Identify which cell holds the provided text, then report its [x, y] central coordinate. 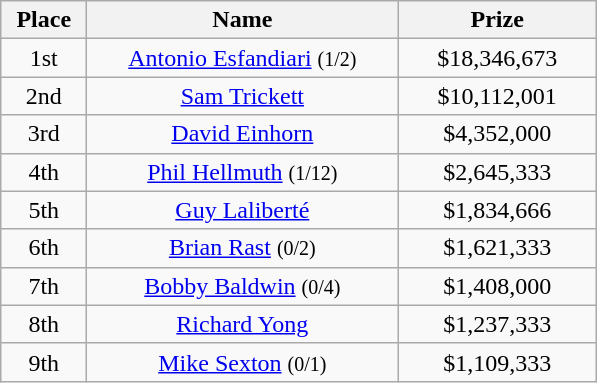
Guy Laliberté [242, 210]
Sam Trickett [242, 96]
Antonio Esfandiari (1/2) [242, 58]
Brian Rast (0/2) [242, 248]
2nd [44, 96]
Mike Sexton (0/1) [242, 362]
9th [44, 362]
6th [44, 248]
8th [44, 324]
$1,408,000 [498, 286]
5th [44, 210]
Prize [498, 20]
4th [44, 172]
Name [242, 20]
Phil Hellmuth (1/12) [242, 172]
Place [44, 20]
$18,346,673 [498, 58]
$10,112,001 [498, 96]
$1,834,666 [498, 210]
$1,621,333 [498, 248]
3rd [44, 134]
Bobby Baldwin (0/4) [242, 286]
David Einhorn [242, 134]
7th [44, 286]
1st [44, 58]
$1,109,333 [498, 362]
$4,352,000 [498, 134]
$1,237,333 [498, 324]
$2,645,333 [498, 172]
Richard Yong [242, 324]
